Capture the cell that displays the provided text and extract its (x, y) central coordinate. 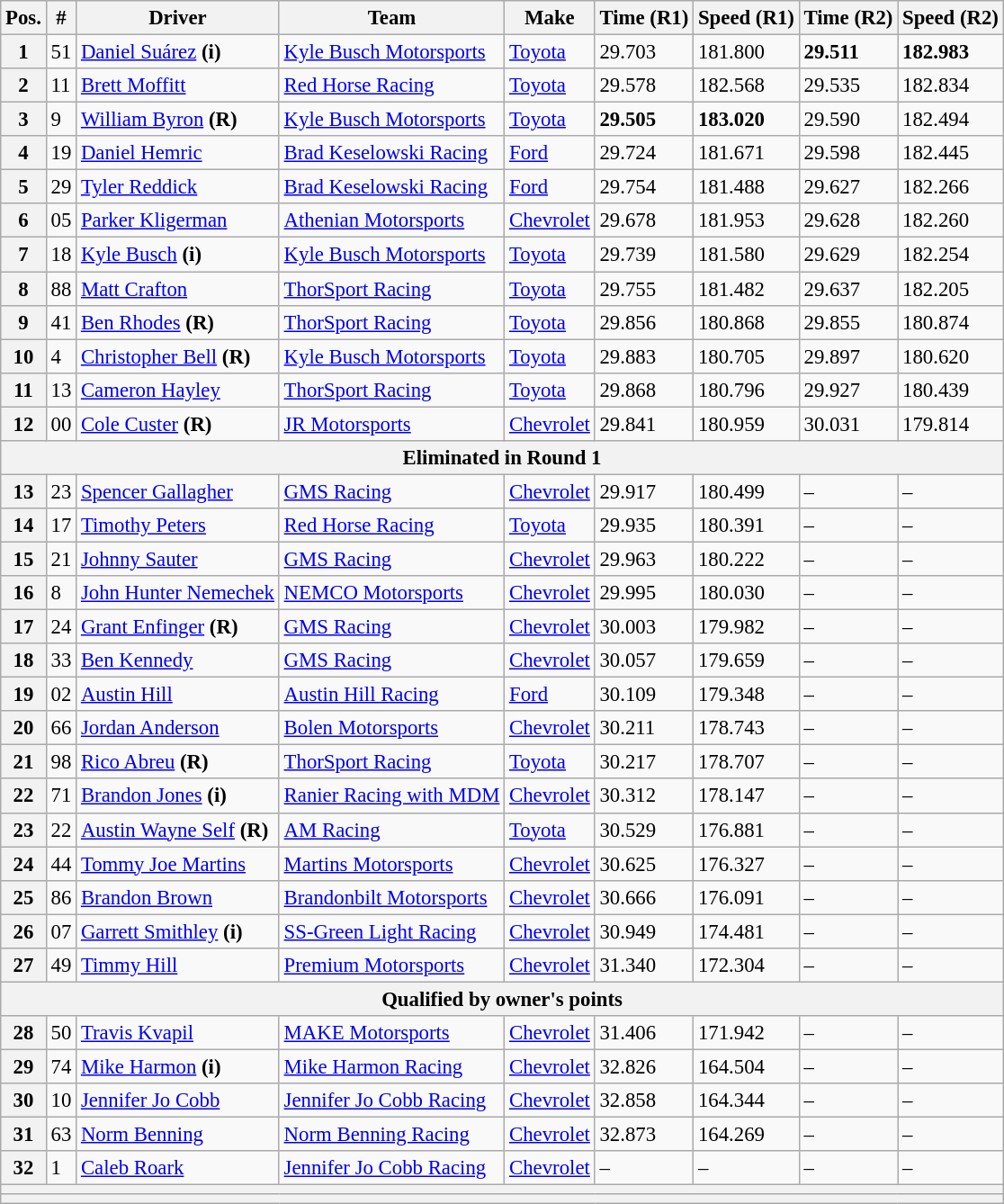
Caleb Roark (178, 1168)
15 (23, 559)
50 (61, 1033)
183.020 (747, 120)
27 (23, 966)
Premium Motorsports (391, 966)
164.504 (747, 1066)
Jennifer Jo Cobb (178, 1101)
164.344 (747, 1101)
66 (61, 728)
31 (23, 1135)
181.953 (747, 220)
5 (23, 187)
Timothy Peters (178, 526)
28 (23, 1033)
30.217 (644, 762)
176.881 (747, 830)
29.590 (848, 120)
172.304 (747, 966)
86 (61, 897)
182.254 (951, 255)
Ben Kennedy (178, 660)
Team (391, 18)
180.391 (747, 526)
29.856 (644, 322)
49 (61, 966)
# (61, 18)
180.874 (951, 322)
176.091 (747, 897)
Matt Crafton (178, 289)
Pos. (23, 18)
Brandon Brown (178, 897)
Cole Custer (R) (178, 424)
Timmy Hill (178, 966)
174.481 (747, 931)
07 (61, 931)
180.959 (747, 424)
Norm Benning Racing (391, 1135)
29.868 (644, 390)
180.705 (747, 356)
2 (23, 85)
05 (61, 220)
181.580 (747, 255)
180.796 (747, 390)
179.659 (747, 660)
182.983 (951, 52)
Grant Enfinger (R) (178, 627)
Qualified by owner's points (502, 999)
29.511 (848, 52)
Tommy Joe Martins (178, 864)
30.949 (644, 931)
181.482 (747, 289)
29.754 (644, 187)
182.834 (951, 85)
Austin Hill (178, 695)
Ben Rhodes (R) (178, 322)
182.445 (951, 153)
Christopher Bell (R) (178, 356)
51 (61, 52)
Athenian Motorsports (391, 220)
182.568 (747, 85)
Kyle Busch (i) (178, 255)
Rico Abreu (R) (178, 762)
30.003 (644, 627)
30.211 (644, 728)
NEMCO Motorsports (391, 593)
3 (23, 120)
31.406 (644, 1033)
Mike Harmon Racing (391, 1066)
30.625 (644, 864)
180.868 (747, 322)
29.927 (848, 390)
Make (550, 18)
29.917 (644, 491)
180.499 (747, 491)
Time (R1) (644, 18)
98 (61, 762)
88 (61, 289)
Speed (R2) (951, 18)
Bolen Motorsports (391, 728)
178.743 (747, 728)
29.883 (644, 356)
32.858 (644, 1101)
179.982 (747, 627)
Spencer Gallagher (178, 491)
178.147 (747, 796)
29.678 (644, 220)
Eliminated in Round 1 (502, 458)
182.260 (951, 220)
30.529 (644, 830)
182.266 (951, 187)
41 (61, 322)
31.340 (644, 966)
74 (61, 1066)
63 (61, 1135)
Brandon Jones (i) (178, 796)
29.627 (848, 187)
32.873 (644, 1135)
Ranier Racing with MDM (391, 796)
Austin Hill Racing (391, 695)
Driver (178, 18)
29.637 (848, 289)
180.222 (747, 559)
29.703 (644, 52)
29.505 (644, 120)
180.030 (747, 593)
29.598 (848, 153)
Speed (R1) (747, 18)
30 (23, 1101)
179.814 (951, 424)
12 (23, 424)
29.724 (644, 153)
29.755 (644, 289)
6 (23, 220)
182.494 (951, 120)
29.841 (644, 424)
Norm Benning (178, 1135)
AM Racing (391, 830)
164.269 (747, 1135)
32 (23, 1168)
29.739 (644, 255)
171.942 (747, 1033)
29.995 (644, 593)
181.671 (747, 153)
25 (23, 897)
180.439 (951, 390)
JR Motorsports (391, 424)
44 (61, 864)
Austin Wayne Self (R) (178, 830)
20 (23, 728)
Mike Harmon (i) (178, 1066)
Jordan Anderson (178, 728)
Cameron Hayley (178, 390)
181.800 (747, 52)
180.620 (951, 356)
181.488 (747, 187)
30.031 (848, 424)
29.535 (848, 85)
26 (23, 931)
William Byron (R) (178, 120)
Daniel Suárez (i) (178, 52)
29.855 (848, 322)
29.629 (848, 255)
Daniel Hemric (178, 153)
00 (61, 424)
Time (R2) (848, 18)
John Hunter Nemechek (178, 593)
Johnny Sauter (178, 559)
Tyler Reddick (178, 187)
33 (61, 660)
30.666 (644, 897)
176.327 (747, 864)
71 (61, 796)
30.057 (644, 660)
Martins Motorsports (391, 864)
14 (23, 526)
02 (61, 695)
Parker Kligerman (178, 220)
178.707 (747, 762)
Brandonbilt Motorsports (391, 897)
Travis Kvapil (178, 1033)
182.205 (951, 289)
Brett Moffitt (178, 85)
30.312 (644, 796)
29.578 (644, 85)
MAKE Motorsports (391, 1033)
SS-Green Light Racing (391, 931)
7 (23, 255)
29.935 (644, 526)
30.109 (644, 695)
16 (23, 593)
29.963 (644, 559)
32.826 (644, 1066)
29.628 (848, 220)
Garrett Smithley (i) (178, 931)
29.897 (848, 356)
179.348 (747, 695)
